Return [X, Y] of the center of cell containing provided text 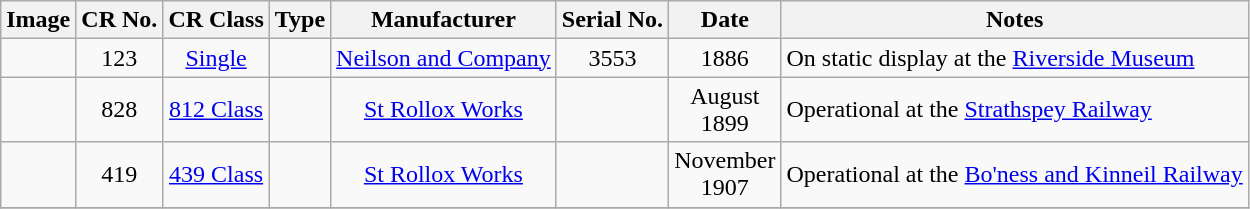
812 Class [216, 110]
828 [120, 110]
Operational at the Bo'ness and Kinneil Railway [1014, 174]
CR Class [216, 20]
Notes [1014, 20]
439 Class [216, 174]
Date [725, 20]
Single [216, 58]
Manufacturer [444, 20]
123 [120, 58]
On static display at the Riverside Museum [1014, 58]
August1899 [725, 110]
Operational at the Strathspey Railway [1014, 110]
419 [120, 174]
November1907 [725, 174]
Image [38, 20]
1886 [725, 58]
CR No. [120, 20]
Serial No. [612, 20]
3553 [612, 58]
Type [300, 20]
Neilson and Company [444, 58]
